Find where the given text appears and provide that cell's center as [X, Y] coordinate. 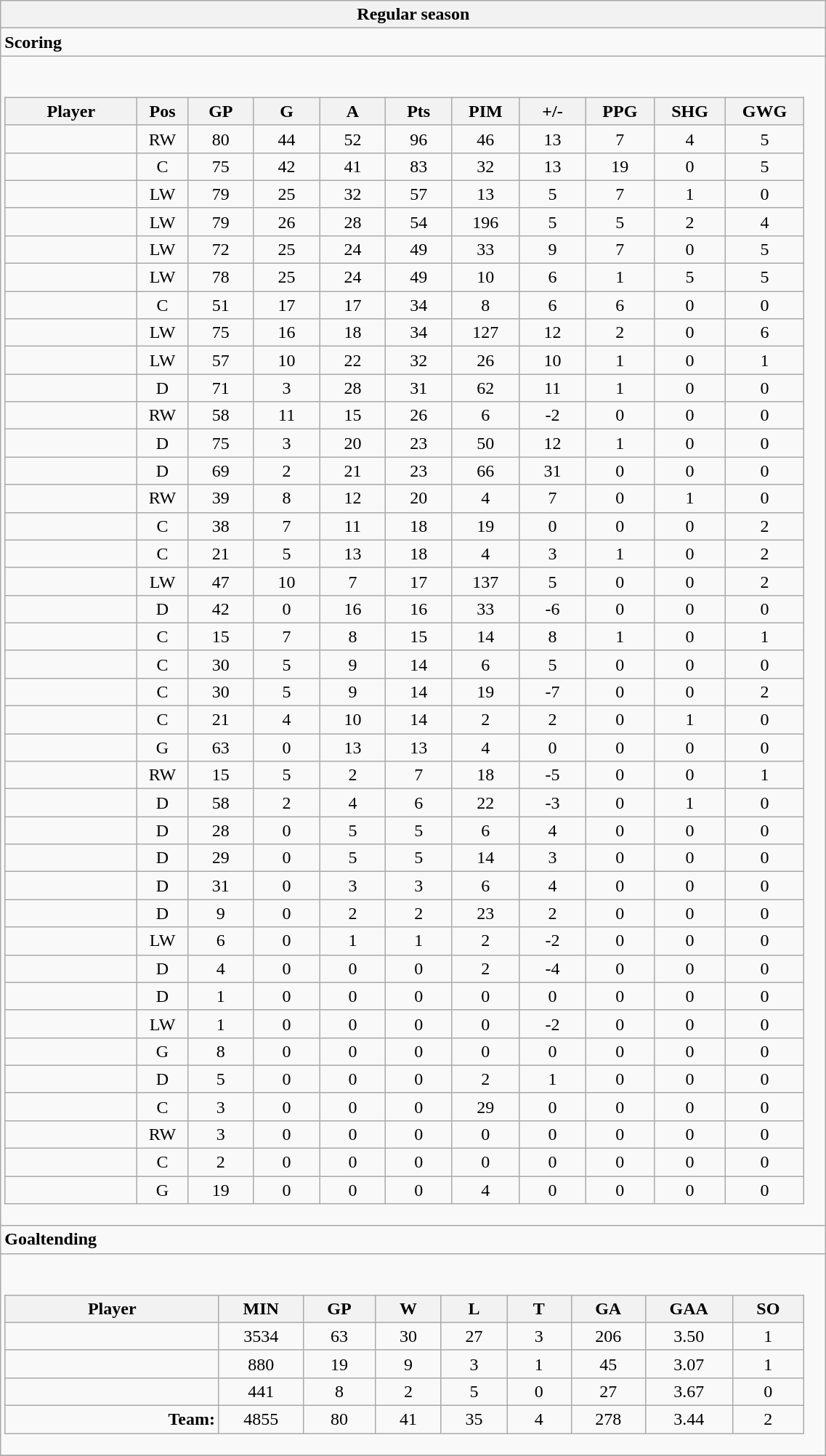
L [474, 1309]
+/- [552, 111]
3.50 [689, 1336]
96 [418, 139]
66 [486, 471]
A [353, 111]
72 [221, 249]
3534 [261, 1336]
-3 [552, 803]
3.67 [689, 1391]
127 [486, 333]
206 [608, 1336]
69 [221, 471]
441 [261, 1391]
Player MIN GP W L T GA GAA SO 3534 63 30 27 3 206 3.50 1 880 19 9 3 1 45 3.07 1 441 8 2 5 0 27 3.67 0 Team: 4855 80 41 35 4 278 3.44 2 [413, 1354]
46 [486, 139]
T [539, 1309]
278 [608, 1420]
SO [768, 1309]
50 [486, 443]
78 [221, 278]
137 [486, 581]
4855 [261, 1420]
880 [261, 1364]
47 [221, 581]
Team: [112, 1420]
44 [286, 139]
Pts [418, 111]
Regular season [413, 15]
38 [221, 526]
39 [221, 498]
196 [486, 222]
45 [608, 1364]
51 [221, 305]
SHG [690, 111]
GAA [689, 1309]
PIM [486, 111]
71 [221, 388]
3.44 [689, 1420]
54 [418, 222]
Goaltending [413, 1239]
-4 [552, 968]
-6 [552, 609]
MIN [261, 1309]
-7 [552, 692]
Scoring [413, 42]
35 [474, 1420]
Pos [163, 111]
-5 [552, 775]
62 [486, 388]
52 [353, 139]
GWG [764, 111]
GA [608, 1309]
W [408, 1309]
PPG [620, 111]
3.07 [689, 1364]
83 [418, 166]
